Detect which cell encompasses the target text, then output its [X, Y] center coordinate. 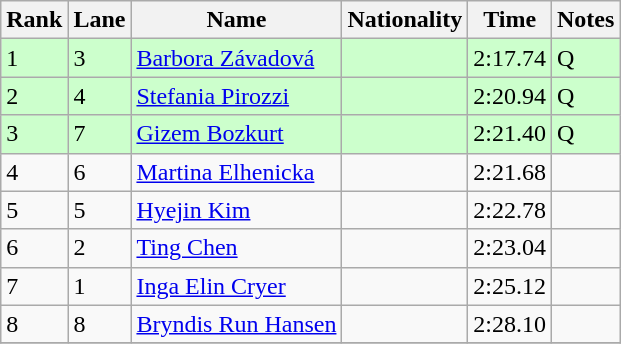
Time [510, 20]
Nationality [405, 20]
2:25.12 [510, 286]
2:21.68 [510, 172]
Gizem Bozkurt [236, 134]
Stefania Pirozzi [236, 96]
2:17.74 [510, 58]
Lane [100, 20]
2:21.40 [510, 134]
2:22.78 [510, 210]
Rank [34, 20]
Barbora Závadová [236, 58]
Name [236, 20]
2:20.94 [510, 96]
Inga Elin Cryer [236, 286]
Martina Elhenicka [236, 172]
2:23.04 [510, 248]
Notes [585, 20]
Bryndis Run Hansen [236, 324]
Ting Chen [236, 248]
Hyejin Kim [236, 210]
2:28.10 [510, 324]
